Output the (x, y) coordinate of the center of the cell containing the given text.  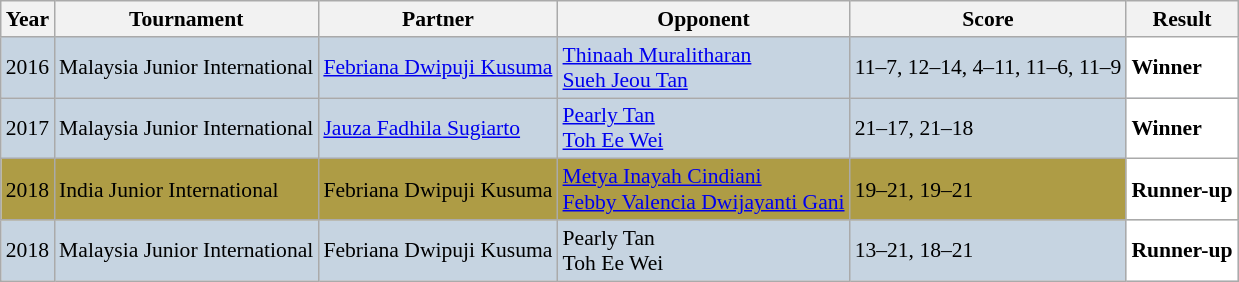
Year (28, 19)
13–21, 18–21 (988, 250)
11–7, 12–14, 4–11, 11–6, 11–9 (988, 68)
19–21, 19–21 (988, 190)
Opponent (704, 19)
2016 (28, 68)
Jauza Fadhila Sugiarto (438, 128)
Metya Inayah Cindiani Febby Valencia Dwijayanti Gani (704, 190)
Result (1182, 19)
Tournament (186, 19)
21–17, 21–18 (988, 128)
Thinaah Muralitharan Sueh Jeou Tan (704, 68)
Partner (438, 19)
Score (988, 19)
2017 (28, 128)
India Junior International (186, 190)
